Scan for the cell matching the given text and deliver its [x, y] coordinate at center. 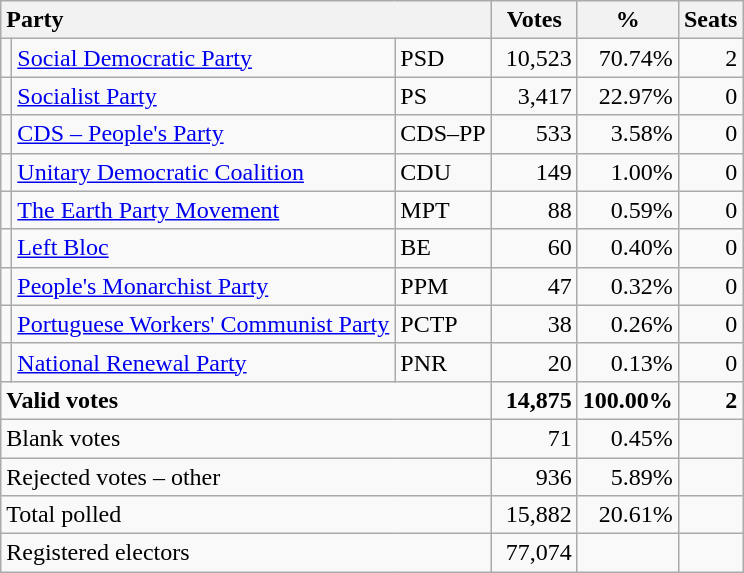
0.32% [628, 286]
Socialist Party [204, 96]
BE [443, 248]
0.40% [628, 248]
0.13% [628, 362]
70.74% [628, 58]
533 [534, 134]
71 [534, 438]
15,882 [534, 515]
20.61% [628, 515]
PSD [443, 58]
PNR [443, 362]
14,875 [534, 400]
Party [246, 20]
Portuguese Workers' Communist Party [204, 324]
National Renewal Party [204, 362]
149 [534, 172]
Seats [710, 20]
0.26% [628, 324]
3.58% [628, 134]
CDS–PP [443, 134]
Blank votes [246, 438]
CDU [443, 172]
38 [534, 324]
100.00% [628, 400]
47 [534, 286]
Valid votes [246, 400]
PPM [443, 286]
Social Democratic Party [204, 58]
PCTP [443, 324]
Unitary Democratic Coalition [204, 172]
People's Monarchist Party [204, 286]
22.97% [628, 96]
Total polled [246, 515]
20 [534, 362]
CDS – People's Party [204, 134]
5.89% [628, 477]
10,523 [534, 58]
3,417 [534, 96]
88 [534, 210]
% [628, 20]
Registered electors [246, 553]
PS [443, 96]
MPT [443, 210]
936 [534, 477]
The Earth Party Movement [204, 210]
0.59% [628, 210]
0.45% [628, 438]
Votes [534, 20]
77,074 [534, 553]
Rejected votes – other [246, 477]
60 [534, 248]
1.00% [628, 172]
Left Bloc [204, 248]
